Return (x, y) of the center of cell containing provided text 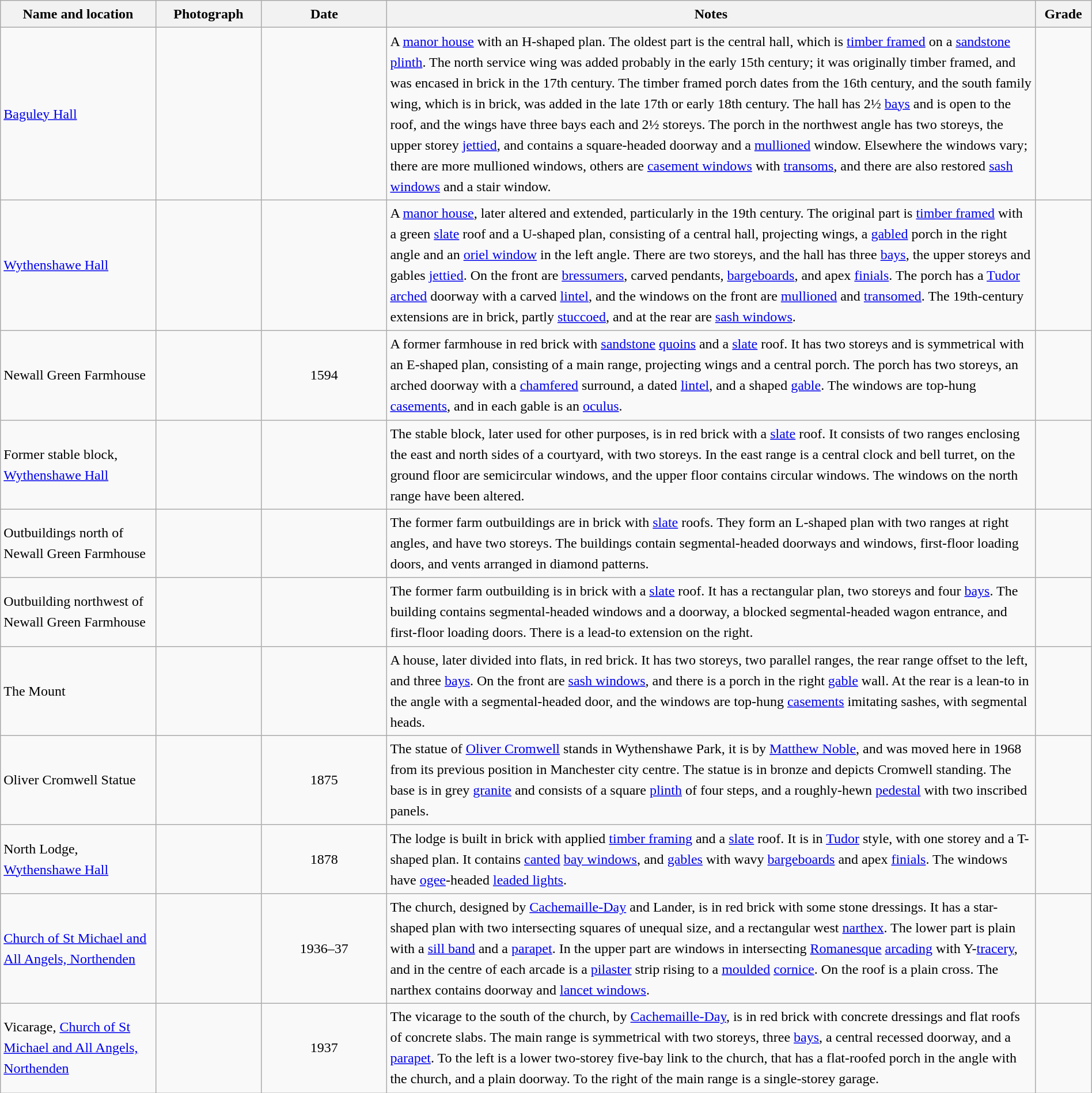
1936–37 (324, 948)
Wythenshawe Hall (78, 265)
Oliver Cromwell Statue (78, 780)
Baguley Hall (78, 114)
Newall Green Farmhouse (78, 375)
1594 (324, 375)
1878 (324, 859)
Vicarage, Church of St Michael and All Angels, Northenden (78, 1048)
1937 (324, 1048)
Outbuilding northwest of Newall Green Farmhouse (78, 612)
1875 (324, 780)
Photograph (208, 14)
Church of St Michael and All Angels, Northenden (78, 948)
The Mount (78, 691)
North Lodge, Wythenshawe Hall (78, 859)
Name and location (78, 14)
Former stable block,Wythenshawe Hall (78, 464)
Date (324, 14)
Grade (1063, 14)
Outbuildings north of Newall Green Farmhouse (78, 544)
Notes (711, 14)
